Provide the [x, y] coordinate of the cell's center where the given text is located.  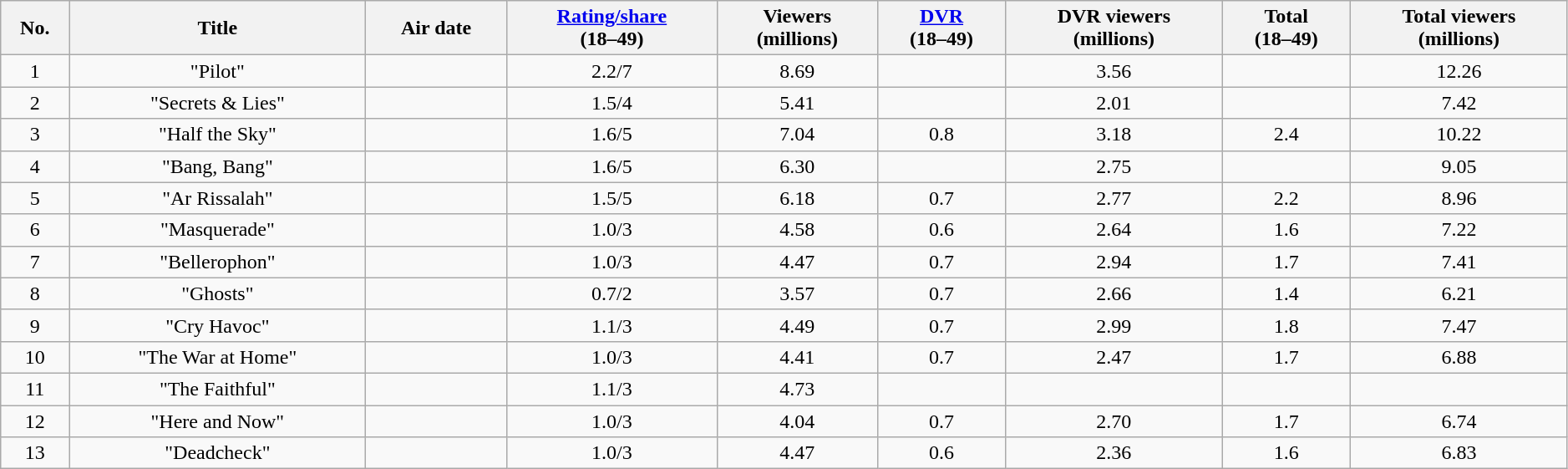
"Ar Rissalah" [217, 198]
2.99 [1114, 325]
0.8 [941, 135]
6.74 [1459, 421]
7.04 [797, 135]
1.8 [1286, 325]
6.18 [797, 198]
"Ghosts" [217, 293]
11 [35, 389]
7.22 [1459, 230]
8 [35, 293]
4.41 [797, 357]
1.4 [1286, 293]
2.2/7 [611, 71]
8.69 [797, 71]
2.01 [1114, 103]
Total viewers(millions) [1459, 28]
10.22 [1459, 135]
Viewers(millions) [797, 28]
Air date [436, 28]
Title [217, 28]
"Cry Havoc" [217, 325]
2 [35, 103]
"The War at Home" [217, 357]
7 [35, 262]
5.41 [797, 103]
"Here and Now" [217, 421]
3.18 [1114, 135]
6.83 [1459, 453]
"Half the Sky" [217, 135]
9 [35, 325]
No. [35, 28]
6.30 [797, 166]
4.58 [797, 230]
"Secrets & Lies" [217, 103]
DVR(18–49) [941, 28]
4.49 [797, 325]
2.66 [1114, 293]
Rating/share(18–49) [611, 28]
13 [35, 453]
10 [35, 357]
7.47 [1459, 325]
2.77 [1114, 198]
"The Faithful" [217, 389]
3.56 [1114, 71]
4 [35, 166]
2.94 [1114, 262]
2.4 [1286, 135]
8.96 [1459, 198]
1.5/4 [611, 103]
5 [35, 198]
2.64 [1114, 230]
"Bang, Bang" [217, 166]
"Pilot" [217, 71]
12 [35, 421]
9.05 [1459, 166]
3.57 [797, 293]
2.70 [1114, 421]
7.41 [1459, 262]
"Bellerophon" [217, 262]
1.5/5 [611, 198]
2.2 [1286, 198]
Total(18–49) [1286, 28]
4.04 [797, 421]
DVR viewers(millions) [1114, 28]
"Deadcheck" [217, 453]
0.7/2 [611, 293]
2.75 [1114, 166]
7.42 [1459, 103]
"Masquerade" [217, 230]
6.88 [1459, 357]
6.21 [1459, 293]
1 [35, 71]
2.36 [1114, 453]
2.47 [1114, 357]
12.26 [1459, 71]
6 [35, 230]
3 [35, 135]
4.73 [797, 389]
